Detect which cell encompasses the target text, then output its [x, y] center coordinate. 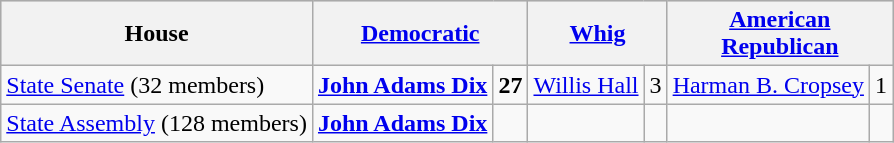
1 [880, 85]
Harman B. Cropsey [768, 85]
Willis Hall [586, 85]
AmericanRepublican [780, 34]
Democratic [420, 34]
House [157, 34]
Whig [598, 34]
State Assembly (128 members) [157, 123]
3 [656, 85]
27 [510, 85]
State Senate (32 members) [157, 85]
